Return [x, y] of the center of cell containing provided text 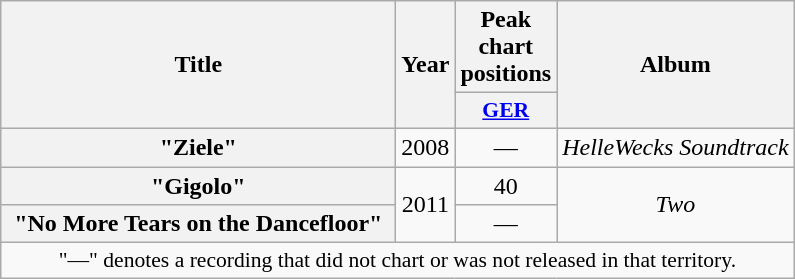
Album [676, 65]
Year [426, 65]
GER [506, 111]
HelleWecks Soundtrack [676, 147]
"Ziele" [198, 147]
40 [506, 185]
Peak chart positions [506, 47]
2008 [426, 147]
"—" denotes a recording that did not chart or was not released in that territory. [398, 261]
"Gigolo" [198, 185]
2011 [426, 204]
Title [198, 65]
Two [676, 204]
"No More Tears on the Dancefloor" [198, 224]
